Capture the cell that displays the provided text and extract its [X, Y] central coordinate. 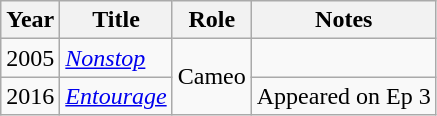
2016 [30, 96]
Appeared on Ep 3 [344, 96]
2005 [30, 58]
Role [212, 20]
Cameo [212, 77]
Entourage [116, 96]
Title [116, 20]
Notes [344, 20]
Nonstop [116, 58]
Year [30, 20]
